From the cell containing the given text, extract its center point as (X, Y) coordinate. 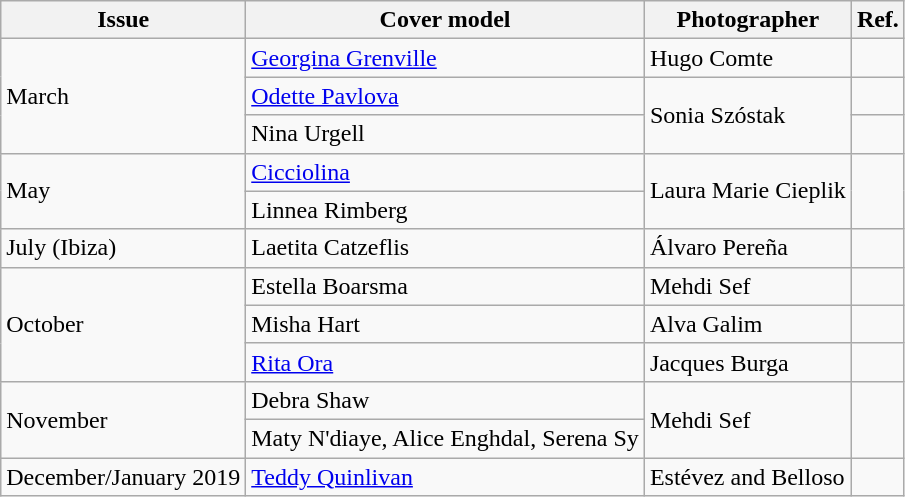
Photographer (748, 20)
Issue (124, 20)
March (124, 96)
Nina Urgell (446, 134)
Teddy Quinlivan (446, 477)
Ref. (878, 20)
Jacques Burga (748, 362)
Laetita Catzeflis (446, 248)
Hugo Comte (748, 58)
Estella Boarsma (446, 286)
July (Ibiza) (124, 248)
October (124, 324)
Georgina Grenville (446, 58)
Estévez and Belloso (748, 477)
Odette Pavlova (446, 96)
December/January 2019 (124, 477)
Cover model (446, 20)
Debra Shaw (446, 400)
Alva Galim (748, 324)
November (124, 419)
May (124, 191)
Rita Ora (446, 362)
Álvaro Pereña (748, 248)
Maty N'diaye, Alice Enghdal, Serena Sy (446, 438)
Cicciolina (446, 172)
Linnea Rimberg (446, 210)
Misha Hart (446, 324)
Sonia Szóstak (748, 115)
Laura Marie Cieplik (748, 191)
